From the cell containing the given text, extract its center point as [x, y] coordinate. 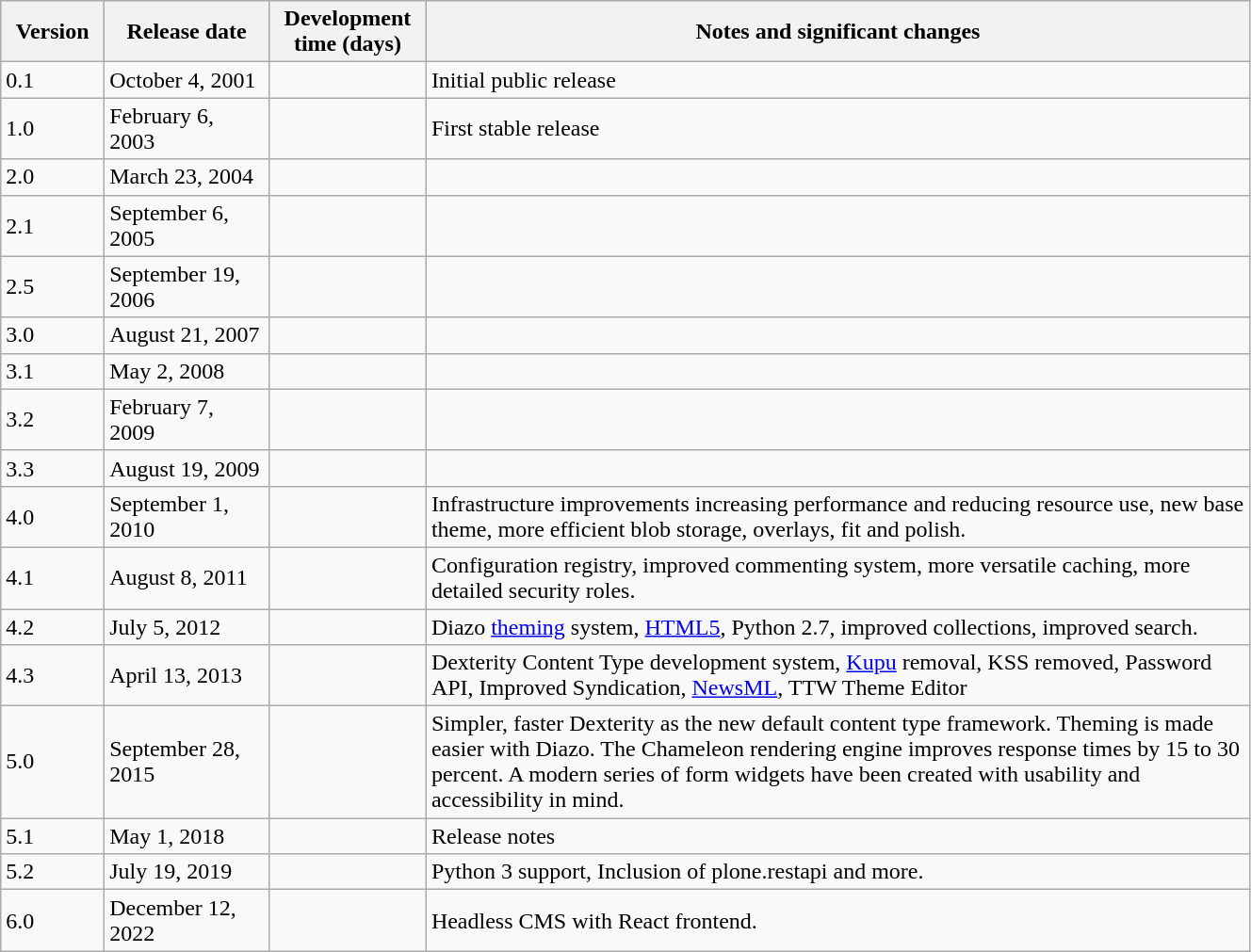
5.2 [53, 872]
Diazo theming system, HTML5, Python 2.7, improved collections, improved search. [837, 626]
December 12, 2022 [187, 921]
4.2 [53, 626]
May 2, 2008 [187, 371]
4.1 [53, 578]
August 8, 2011 [187, 578]
3.1 [53, 371]
September 28, 2015 [187, 763]
0.1 [53, 80]
Notes and significant changes [837, 32]
3.2 [53, 420]
Release date [187, 32]
Initial public release [837, 80]
September 6, 2005 [187, 226]
Headless CMS with React frontend. [837, 921]
5.1 [53, 836]
3.0 [53, 335]
Infrastructure improvements increasing performance and reducing resource use, new base theme, more efficient blob storage, overlays, fit and polish. [837, 516]
3.3 [53, 468]
July 5, 2012 [187, 626]
April 13, 2013 [187, 676]
October 4, 2001 [187, 80]
Dexterity Content Type development system, Kupu removal, KSS removed, Password API, Improved Syndication, NewsML, TTW Theme Editor [837, 676]
July 19, 2019 [187, 872]
6.0 [53, 921]
4.3 [53, 676]
September 19, 2006 [187, 286]
First stable release [837, 128]
September 1, 2010 [187, 516]
1.0 [53, 128]
Release notes [837, 836]
August 19, 2009 [187, 468]
March 23, 2004 [187, 177]
4.0 [53, 516]
August 21, 2007 [187, 335]
February 6, 2003 [187, 128]
Version [53, 32]
5.0 [53, 763]
May 1, 2018 [187, 836]
Configuration registry, improved commenting system, more versatile caching, more detailed security roles. [837, 578]
February 7, 2009 [187, 420]
Python 3 support, Inclusion of plone.restapi and more. [837, 872]
2.1 [53, 226]
2.5 [53, 286]
2.0 [53, 177]
Development time (days) [349, 32]
